Provide the [x, y] coordinate of the cell's center where the given text is located.  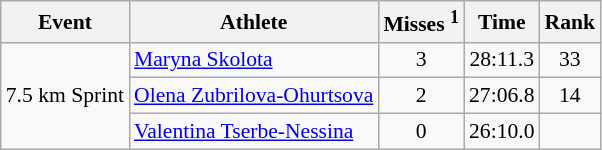
Time [502, 22]
7.5 km Sprint [65, 96]
Misses 1 [421, 22]
Athlete [254, 22]
Olena Zubrilova-Ohurtsova [254, 96]
Valentina Tserbe-Nessina [254, 132]
Event [65, 22]
33 [570, 60]
Maryna Skolota [254, 60]
26:10.0 [502, 132]
28:11.3 [502, 60]
Rank [570, 22]
2 [421, 96]
14 [570, 96]
3 [421, 60]
0 [421, 132]
27:06.8 [502, 96]
